Find where the given text appears and provide that cell's center as (x, y) coordinate. 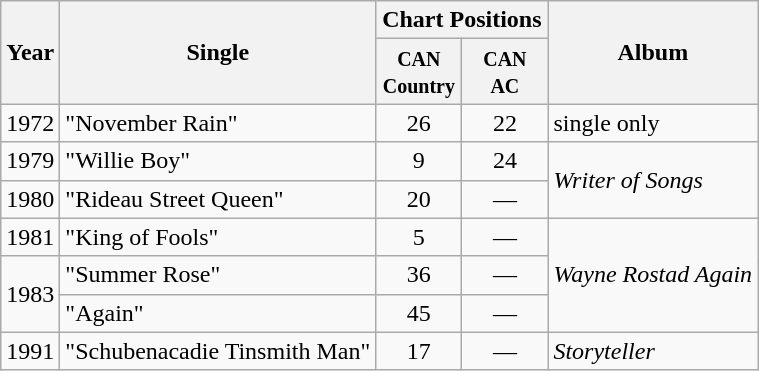
"November Rain" (218, 123)
1981 (30, 237)
Writer of Songs (653, 180)
Year (30, 52)
CAN AC (505, 72)
1980 (30, 199)
Album (653, 52)
1972 (30, 123)
45 (419, 313)
20 (419, 199)
9 (419, 161)
22 (505, 123)
single only (653, 123)
26 (419, 123)
Wayne Rostad Again (653, 275)
Storyteller (653, 351)
1979 (30, 161)
"Again" (218, 313)
36 (419, 275)
"Summer Rose" (218, 275)
Chart Positions (462, 20)
"Willie Boy" (218, 161)
17 (419, 351)
CAN Country (419, 72)
24 (505, 161)
"Rideau Street Queen" (218, 199)
1991 (30, 351)
"Schubenacadie Tinsmith Man" (218, 351)
"King of Fools" (218, 237)
Single (218, 52)
1983 (30, 294)
5 (419, 237)
